Detect which cell encompasses the target text, then output its (x, y) center coordinate. 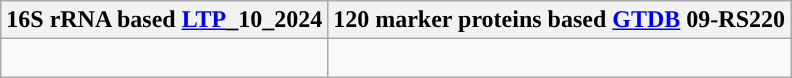
120 marker proteins based GTDB 09-RS220 (560, 20)
16S rRNA based LTP_10_2024 (164, 20)
